From the cell containing the given text, extract its center point as (X, Y) coordinate. 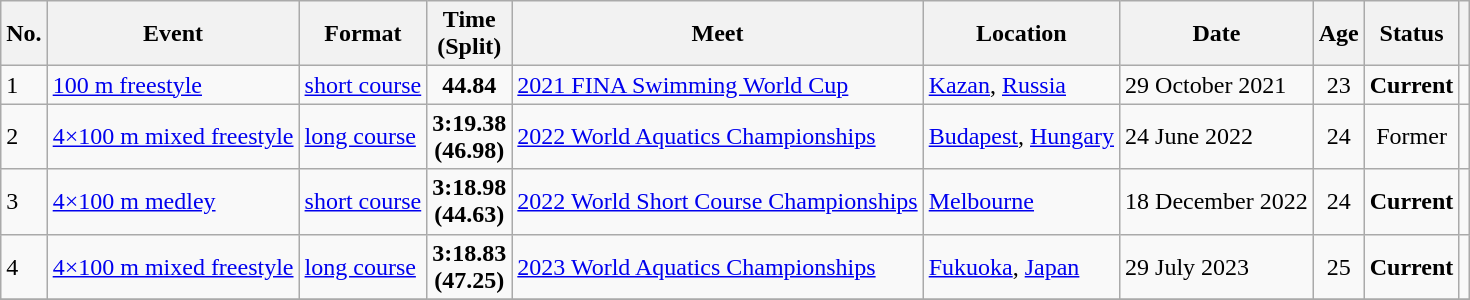
No. (24, 34)
2 (24, 136)
1 (24, 85)
29 July 2023 (1217, 266)
18 December 2022 (1217, 202)
2022 World Aquatics Championships (718, 136)
24 June 2022 (1217, 136)
Fukuoka, Japan (1021, 266)
Status (1412, 34)
29 October 2021 (1217, 85)
Location (1021, 34)
3:18.98(44.63) (470, 202)
Format (363, 34)
Meet (718, 34)
Kazan, Russia (1021, 85)
4×100 m medley (173, 202)
2022 World Short Course Championships (718, 202)
Event (173, 34)
3:18.83(47.25) (470, 266)
Melbourne (1021, 202)
25 (1338, 266)
4 (24, 266)
2023 World Aquatics Championships (718, 266)
Age (1338, 34)
Former (1412, 136)
23 (1338, 85)
3 (24, 202)
2021 FINA Swimming World Cup (718, 85)
Budapest, Hungary (1021, 136)
44.84 (470, 85)
100 m freestyle (173, 85)
Time(Split) (470, 34)
Date (1217, 34)
3:19.38(46.98) (470, 136)
